From the cell containing the given text, extract its center point as (x, y) coordinate. 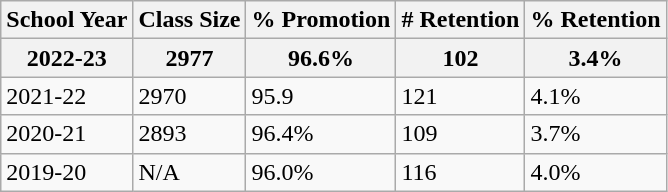
2977 (190, 58)
% Promotion (321, 20)
School Year (67, 20)
3.4% (596, 58)
96.6% (321, 58)
% Retention (596, 20)
102 (460, 58)
4.1% (596, 96)
95.9 (321, 96)
2022-23 (67, 58)
96.0% (321, 172)
2970 (190, 96)
# Retention (460, 20)
N/A (190, 172)
2019-20 (67, 172)
2020-21 (67, 134)
121 (460, 96)
2893 (190, 134)
3.7% (596, 134)
Class Size (190, 20)
4.0% (596, 172)
2021-22 (67, 96)
109 (460, 134)
96.4% (321, 134)
116 (460, 172)
